From the cell containing the given text, extract its center point as (X, Y) coordinate. 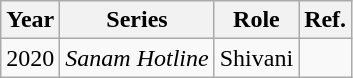
Role (256, 20)
Series (137, 20)
Year (30, 20)
2020 (30, 58)
Sanam Hotline (137, 58)
Shivani (256, 58)
Ref. (326, 20)
